Identify which cell holds the provided text, then report its [X, Y] central coordinate. 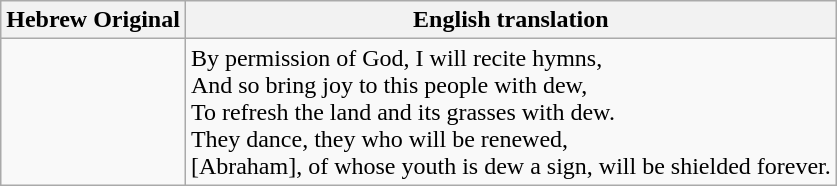
Hebrew Original [94, 20]
English translation [510, 20]
